Return [X, Y] of the center of cell containing provided text 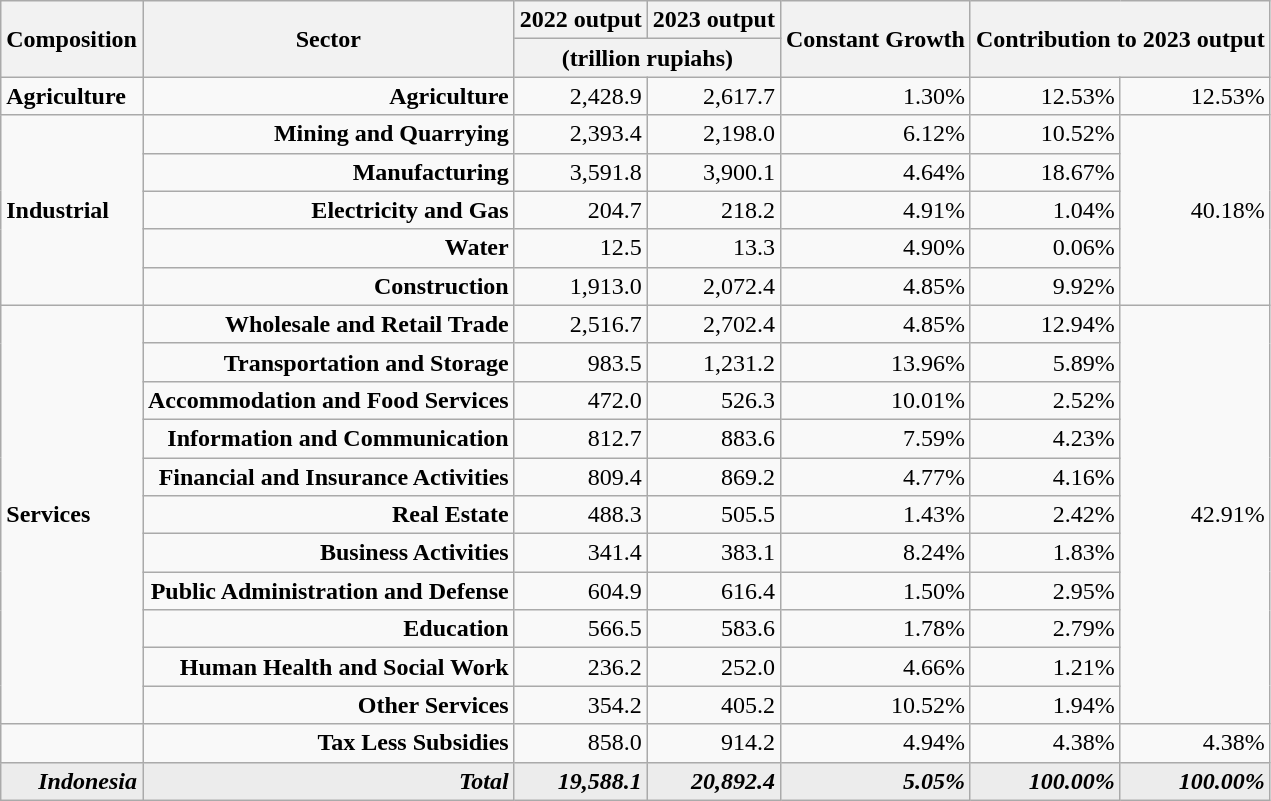
Real Estate [328, 515]
983.5 [580, 362]
Education [328, 629]
7.59% [875, 438]
4.23% [1045, 438]
883.6 [714, 438]
2,617.7 [714, 96]
Mining and Quarrying [328, 134]
5.05% [875, 781]
Constant Growth [875, 39]
13.3 [714, 248]
405.2 [714, 705]
Information and Communication [328, 438]
19,588.1 [580, 781]
354.2 [580, 705]
4.66% [875, 667]
2.52% [1045, 400]
2.42% [1045, 515]
566.5 [580, 629]
3,591.8 [580, 172]
4.77% [875, 477]
2022 output [580, 20]
Total [328, 781]
10.01% [875, 400]
604.9 [580, 591]
Sector [328, 39]
40.18% [1195, 210]
Business Activities [328, 553]
Contribution to 2023 output [1120, 39]
4.91% [875, 210]
8.24% [875, 553]
252.0 [714, 667]
236.2 [580, 667]
9.92% [1045, 286]
2023 output [714, 20]
2,702.4 [714, 324]
1.30% [875, 96]
18.67% [1045, 172]
Tax Less Subsidies [328, 743]
4.64% [875, 172]
1,913.0 [580, 286]
1.83% [1045, 553]
42.91% [1195, 514]
6.12% [875, 134]
218.2 [714, 210]
583.6 [714, 629]
2,072.4 [714, 286]
1.43% [875, 515]
1.21% [1045, 667]
505.5 [714, 515]
4.94% [875, 743]
Other Services [328, 705]
12.5 [580, 248]
Human Health and Social Work [328, 667]
Composition [72, 39]
12.94% [1045, 324]
869.2 [714, 477]
812.7 [580, 438]
1.04% [1045, 210]
Indonesia [72, 781]
1.50% [875, 591]
1.94% [1045, 705]
858.0 [580, 743]
0.06% [1045, 248]
809.4 [580, 477]
2,516.7 [580, 324]
Construction [328, 286]
1.78% [875, 629]
526.3 [714, 400]
204.7 [580, 210]
3,900.1 [714, 172]
(trillion rupiahs) [647, 58]
Manufacturing [328, 172]
616.4 [714, 591]
Public Administration and Defense [328, 591]
2.79% [1045, 629]
383.1 [714, 553]
2,428.9 [580, 96]
Services [72, 514]
341.4 [580, 553]
914.2 [714, 743]
Industrial [72, 210]
Transportation and Storage [328, 362]
Financial and Insurance Activities [328, 477]
4.90% [875, 248]
20,892.4 [714, 781]
Water [328, 248]
472.0 [580, 400]
4.16% [1045, 477]
2,198.0 [714, 134]
5.89% [1045, 362]
1,231.2 [714, 362]
13.96% [875, 362]
488.3 [580, 515]
Accommodation and Food Services [328, 400]
2,393.4 [580, 134]
Wholesale and Retail Trade [328, 324]
2.95% [1045, 591]
Electricity and Gas [328, 210]
